Scan for the cell matching the given text and deliver its [X, Y] coordinate at center. 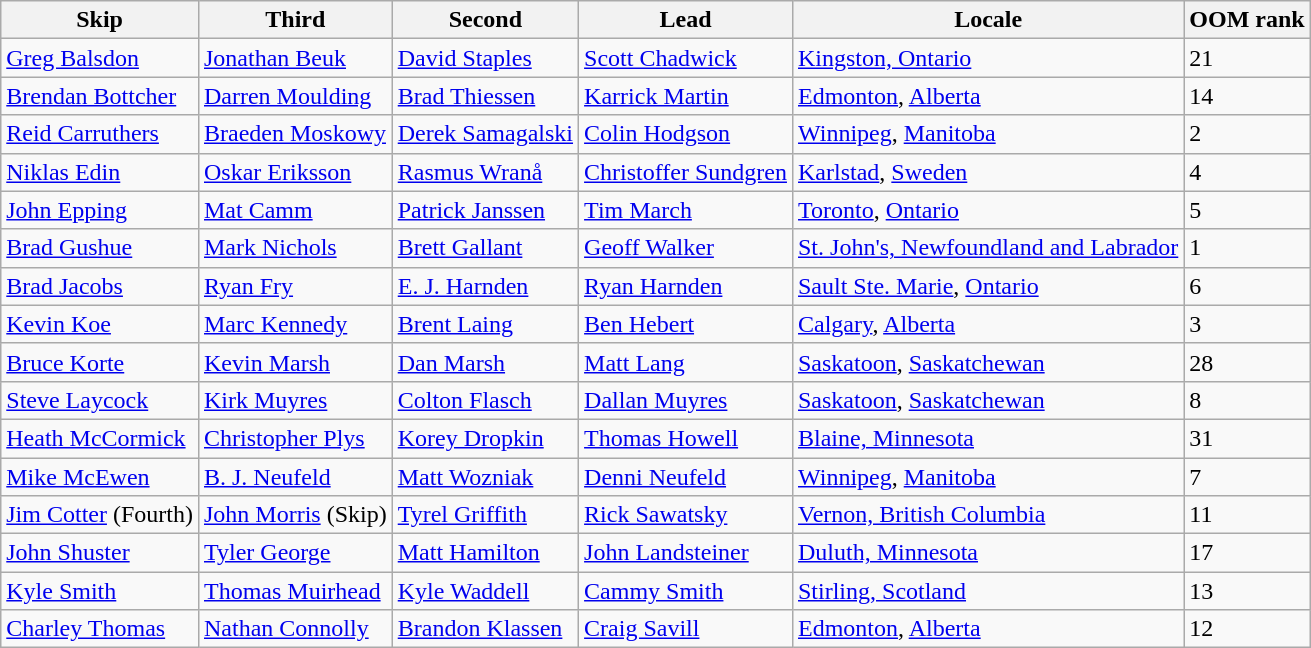
Brett Gallant [485, 248]
Dallan Muyres [686, 400]
Korey Dropkin [485, 438]
Duluth, Minnesota [988, 553]
8 [1247, 400]
Darren Moulding [295, 96]
2 [1247, 134]
Brad Jacobs [100, 286]
Christoffer Sundgren [686, 172]
Mark Nichols [295, 248]
Reid Carruthers [100, 134]
1 [1247, 248]
Nathan Connolly [295, 629]
7 [1247, 477]
21 [1247, 58]
Brad Gushue [100, 248]
Colton Flasch [485, 400]
Vernon, British Columbia [988, 515]
Lead [686, 20]
31 [1247, 438]
Greg Balsdon [100, 58]
John Morris (Skip) [295, 515]
Jonathan Beuk [295, 58]
Thomas Muirhead [295, 591]
Bruce Korte [100, 362]
John Epping [100, 210]
St. John's, Newfoundland and Labrador [988, 248]
Ryan Harnden [686, 286]
Blaine, Minnesota [988, 438]
Geoff Walker [686, 248]
3 [1247, 324]
Marc Kennedy [295, 324]
5 [1247, 210]
14 [1247, 96]
David Staples [485, 58]
Matt Wozniak [485, 477]
OOM rank [1247, 20]
Patrick Janssen [485, 210]
Calgary, Alberta [988, 324]
Kevin Koe [100, 324]
Locale [988, 20]
Second [485, 20]
Brendan Bottcher [100, 96]
John Shuster [100, 553]
Tyler George [295, 553]
13 [1247, 591]
Jim Cotter (Fourth) [100, 515]
Derek Samagalski [485, 134]
Craig Savill [686, 629]
17 [1247, 553]
Braeden Moskowy [295, 134]
Christopher Plys [295, 438]
4 [1247, 172]
Oskar Eriksson [295, 172]
Tim March [686, 210]
Tyrel Griffith [485, 515]
Ryan Fry [295, 286]
Kyle Smith [100, 591]
Toronto, Ontario [988, 210]
28 [1247, 362]
Kyle Waddell [485, 591]
Rick Sawatsky [686, 515]
Brandon Klassen [485, 629]
6 [1247, 286]
Stirling, Scotland [988, 591]
Heath McCormick [100, 438]
B. J. Neufeld [295, 477]
Colin Hodgson [686, 134]
John Landsteiner [686, 553]
Brent Laing [485, 324]
Kingston, Ontario [988, 58]
Charley Thomas [100, 629]
Steve Laycock [100, 400]
Rasmus Wranå [485, 172]
Dan Marsh [485, 362]
Matt Hamilton [485, 553]
Third [295, 20]
Skip [100, 20]
Kirk Muyres [295, 400]
12 [1247, 629]
Ben Hebert [686, 324]
Karlstad, Sweden [988, 172]
Scott Chadwick [686, 58]
Mat Camm [295, 210]
Thomas Howell [686, 438]
Kevin Marsh [295, 362]
Karrick Martin [686, 96]
Mike McEwen [100, 477]
Niklas Edin [100, 172]
E. J. Harnden [485, 286]
Denni Neufeld [686, 477]
Brad Thiessen [485, 96]
Cammy Smith [686, 591]
Sault Ste. Marie, Ontario [988, 286]
11 [1247, 515]
Matt Lang [686, 362]
